Locate the cell with the specified text and output its [X, Y] center coordinate. 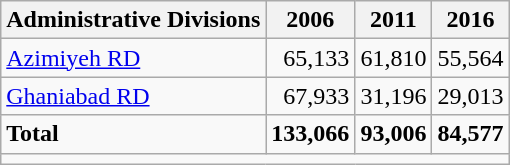
133,066 [310, 134]
61,810 [394, 58]
67,933 [310, 96]
29,013 [470, 96]
2016 [470, 20]
2011 [394, 20]
93,006 [394, 134]
84,577 [470, 134]
Total [134, 134]
55,564 [470, 58]
31,196 [394, 96]
Administrative Divisions [134, 20]
Ghaniabad RD [134, 96]
65,133 [310, 58]
2006 [310, 20]
Azimiyeh RD [134, 58]
